Pinpoint the cell where the given text exists, returning its [X, Y] midpoint coordinate. 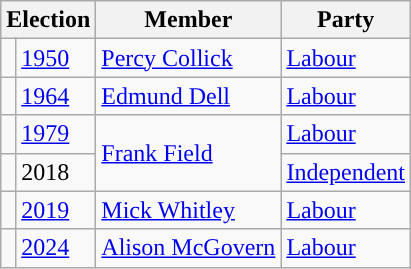
2018 [56, 172]
2019 [56, 210]
Party [346, 20]
Mick Whitley [188, 210]
1950 [56, 58]
Independent [346, 172]
Frank Field [188, 153]
Election [48, 20]
Percy Collick [188, 58]
Edmund Dell [188, 96]
Alison McGovern [188, 248]
2024 [56, 248]
1964 [56, 96]
1979 [56, 134]
Member [188, 20]
